Determine the [x, y] coordinate at the center of the cell enclosing the given text.  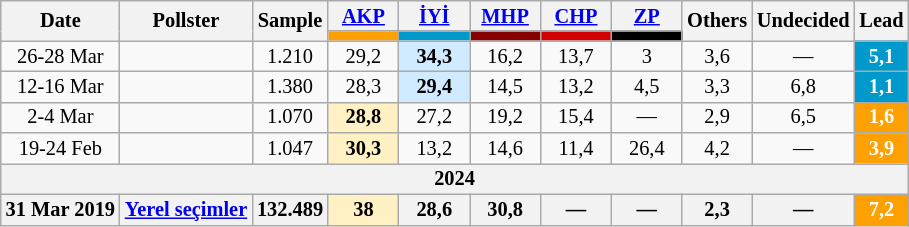
1.047 [290, 148]
19-24 Feb [60, 148]
6,5 [804, 118]
ZP [646, 16]
3,6 [717, 56]
4,2 [717, 148]
14,5 [506, 86]
28,8 [364, 118]
14,6 [506, 148]
Date [60, 20]
2024 [455, 178]
3,3 [717, 86]
MHP [506, 16]
2,3 [717, 210]
13,7 [576, 56]
CHP [576, 16]
34,3 [434, 56]
16,2 [506, 56]
1,6 [882, 118]
İYİ [434, 16]
4,5 [646, 86]
1,1 [882, 86]
28,3 [364, 86]
29,4 [434, 86]
Undecided [804, 20]
11,4 [576, 148]
7,2 [882, 210]
26-28 Mar [60, 56]
30,3 [364, 148]
1.070 [290, 118]
2-4 Mar [60, 118]
12-16 Mar [60, 86]
5,1 [882, 56]
3,9 [882, 148]
Sample [290, 20]
3 [646, 56]
1.380 [290, 86]
AKP [364, 16]
31 Mar 2019 [60, 210]
1.210 [290, 56]
38 [364, 210]
Lead [882, 20]
Others [717, 20]
Pollster [186, 20]
2,9 [717, 118]
132.489 [290, 210]
6,8 [804, 86]
27,2 [434, 118]
15,4 [576, 118]
26,4 [646, 148]
28,6 [434, 210]
30,8 [506, 210]
Yerel seçimler [186, 210]
29,2 [364, 56]
19,2 [506, 118]
